Scan for the cell matching the given text and deliver its (X, Y) coordinate at center. 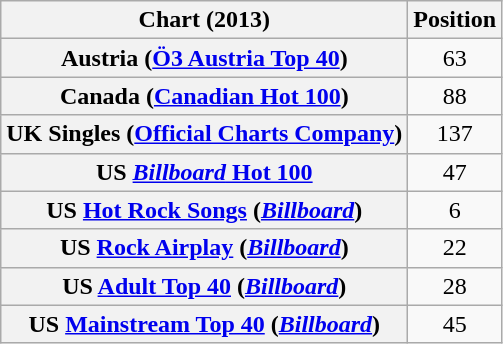
US Adult Top 40 (Billboard) (204, 286)
63 (455, 58)
45 (455, 324)
137 (455, 134)
UK Singles (Official Charts Company) (204, 134)
Austria (Ö3 Austria Top 40) (204, 58)
47 (455, 172)
Position (455, 20)
US Hot Rock Songs (Billboard) (204, 210)
Canada (Canadian Hot 100) (204, 96)
US Rock Airplay (Billboard) (204, 248)
US Billboard Hot 100 (204, 172)
88 (455, 96)
22 (455, 248)
6 (455, 210)
28 (455, 286)
Chart (2013) (204, 20)
US Mainstream Top 40 (Billboard) (204, 324)
